Return (X, Y) of the center of cell containing provided text 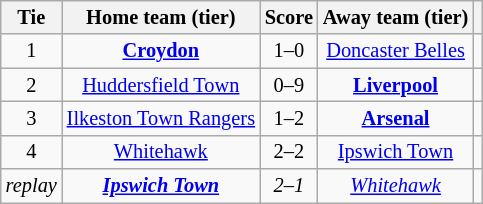
Arsenal (396, 118)
Away team (tier) (396, 17)
Ilkeston Town Rangers (161, 118)
1 (32, 51)
Home team (tier) (161, 17)
replay (32, 186)
1–0 (289, 51)
1–2 (289, 118)
0–9 (289, 85)
Score (289, 17)
2–1 (289, 186)
Croydon (161, 51)
Liverpool (396, 85)
3 (32, 118)
Huddersfield Town (161, 85)
Doncaster Belles (396, 51)
2–2 (289, 152)
Tie (32, 17)
2 (32, 85)
4 (32, 152)
